Pinpoint the cell where the given text exists, returning its [x, y] midpoint coordinate. 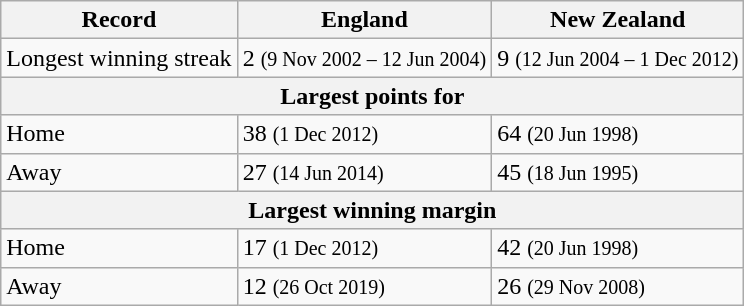
2 (9 Nov 2002 – 12 Jun 2004) [364, 58]
New Zealand [618, 20]
26 (29 Nov 2008) [618, 286]
42 (20 Jun 1998) [618, 248]
Largest winning margin [372, 210]
Longest winning streak [119, 58]
9 (12 Jun 2004 – 1 Dec 2012) [618, 58]
Record [119, 20]
64 (20 Jun 1998) [618, 134]
27 (14 Jun 2014) [364, 172]
45 (18 Jun 1995) [618, 172]
England [364, 20]
38 (1 Dec 2012) [364, 134]
12 (26 Oct 2019) [364, 286]
Largest points for [372, 96]
17 (1 Dec 2012) [364, 248]
